Search for the cell housing the specified text and yield its [X, Y] center coordinate. 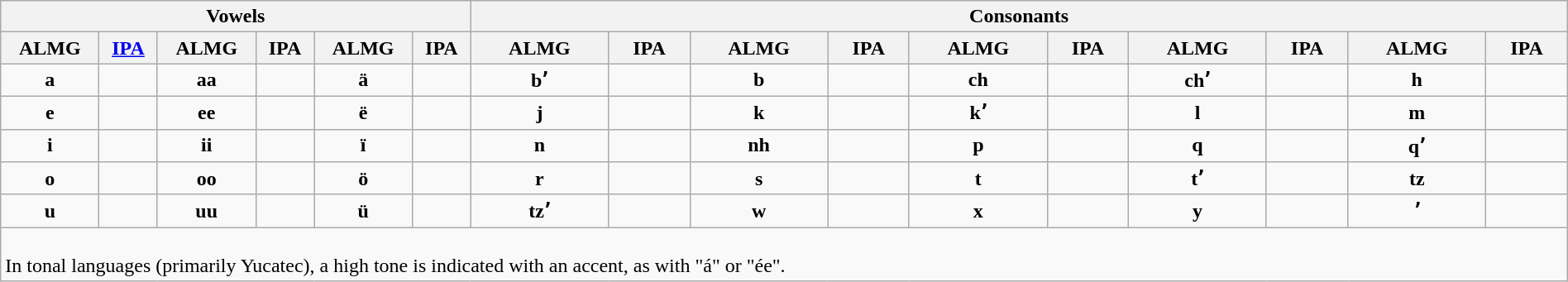
ʼ [1417, 211]
aa [207, 80]
ö [364, 179]
uu [207, 211]
tʼ [1198, 179]
kʼ [978, 112]
Consonants [1019, 17]
chʼ [1198, 80]
nh [759, 146]
t [978, 179]
n [539, 146]
tz [1417, 179]
ee [207, 112]
bʼ [539, 80]
r [539, 179]
u [50, 211]
ë [364, 112]
l [1198, 112]
k [759, 112]
In tonal languages (primarily Yucatec), a high tone is indicated with an accent, as with "á" or "ée". [784, 255]
oo [207, 179]
s [759, 179]
o [50, 179]
qʼ [1417, 146]
tzʼ [539, 211]
ii [207, 146]
p [978, 146]
ä [364, 80]
ch [978, 80]
q [1198, 146]
h [1417, 80]
Vowels [236, 17]
y [1198, 211]
w [759, 211]
e [50, 112]
m [1417, 112]
a [50, 80]
ü [364, 211]
x [978, 211]
b [759, 80]
ï [364, 146]
i [50, 146]
j [539, 112]
